For the text-containing cell, return its midpoint in (x, y) coordinate format. 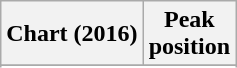
Peak position (189, 34)
Chart (2016) (72, 34)
